Locate the cell with the specified text and output its (X, Y) center coordinate. 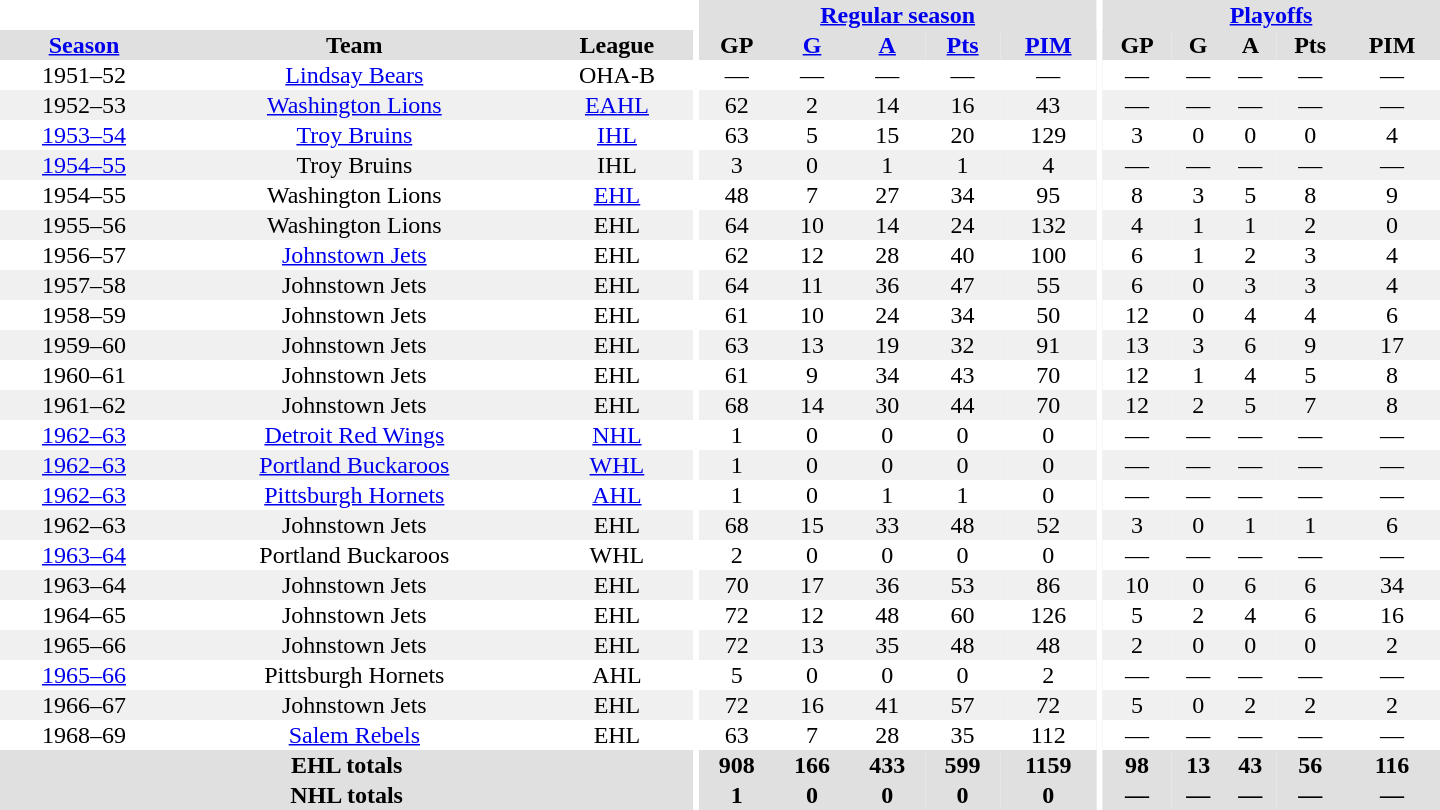
599 (962, 765)
98 (1137, 765)
1960–61 (84, 375)
Season (84, 45)
1955–56 (84, 225)
30 (888, 405)
1968–69 (84, 735)
91 (1048, 345)
Salem Rebels (354, 735)
56 (1310, 765)
116 (1392, 765)
52 (1048, 525)
129 (1048, 135)
1953–54 (84, 135)
Detroit Red Wings (354, 435)
NHL totals (346, 795)
433 (888, 765)
NHL (618, 435)
126 (1048, 615)
Lindsay Bears (354, 75)
1964–65 (84, 615)
1159 (1048, 765)
60 (962, 615)
1952–53 (84, 105)
11 (812, 285)
Team (354, 45)
33 (888, 525)
908 (736, 765)
Playoffs (1271, 15)
OHA-B (618, 75)
100 (1048, 255)
27 (888, 195)
40 (962, 255)
55 (1048, 285)
32 (962, 345)
86 (1048, 585)
1961–62 (84, 405)
166 (812, 765)
EAHL (618, 105)
19 (888, 345)
1958–59 (84, 315)
EHL totals (346, 765)
1956–57 (84, 255)
Regular season (898, 15)
20 (962, 135)
132 (1048, 225)
1966–67 (84, 705)
50 (1048, 315)
47 (962, 285)
1959–60 (84, 345)
41 (888, 705)
95 (1048, 195)
44 (962, 405)
1957–58 (84, 285)
57 (962, 705)
53 (962, 585)
112 (1048, 735)
1951–52 (84, 75)
League (618, 45)
